Locate the cell with the specified text and output its (X, Y) center coordinate. 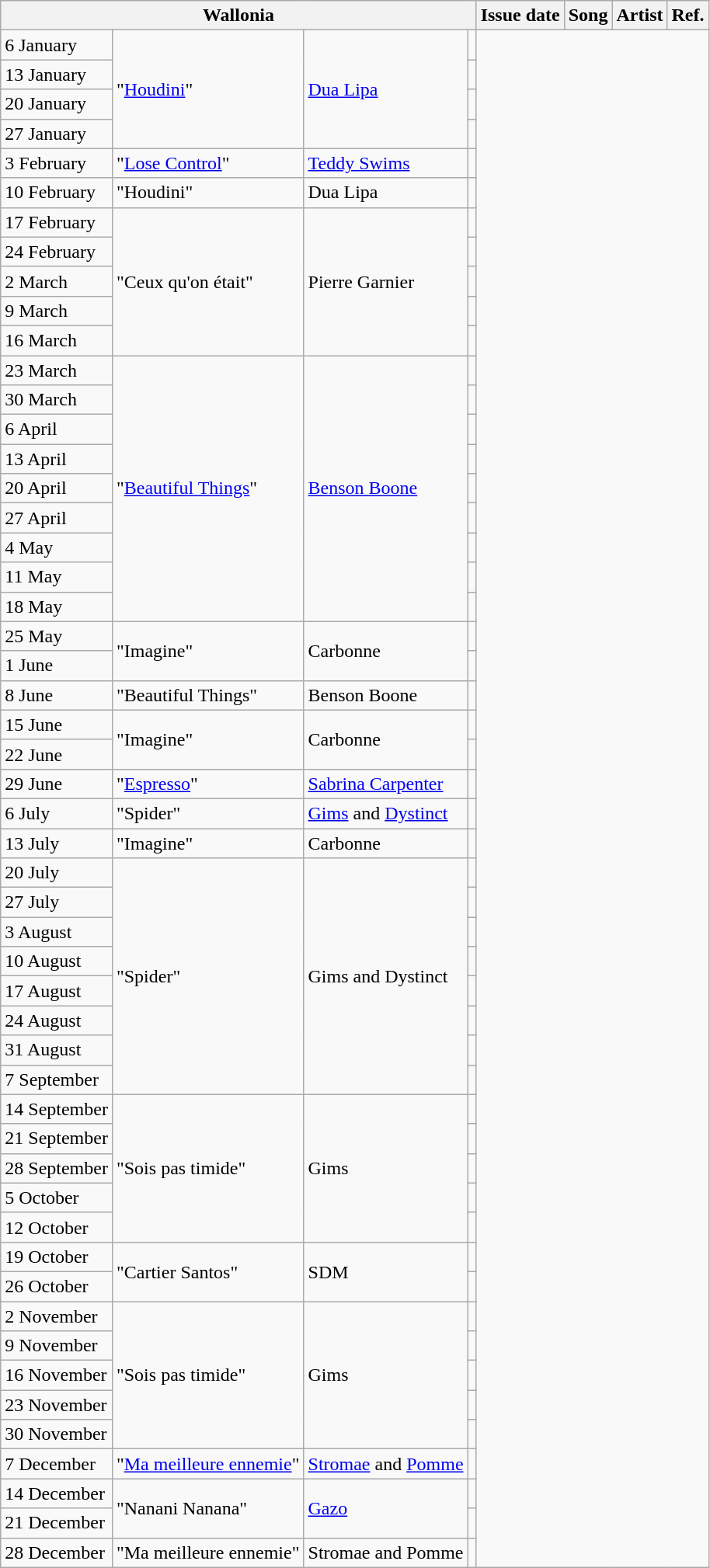
25 May (57, 636)
15 June (57, 725)
SDM (385, 1271)
6 July (57, 813)
13 July (57, 843)
9 March (57, 311)
3 August (57, 932)
1 June (57, 666)
16 March (57, 340)
2 November (57, 1316)
19 October (57, 1257)
28 December (57, 1552)
17 February (57, 222)
13 April (57, 459)
2 March (57, 281)
"Espresso" (208, 784)
20 April (57, 488)
27 July (57, 902)
Song (588, 16)
21 December (57, 1523)
31 August (57, 1050)
5 October (57, 1198)
23 March (57, 370)
7 December (57, 1464)
17 August (57, 991)
6 April (57, 429)
Sabrina Carpenter (385, 784)
"Nanani Nanana" (208, 1508)
Pierre Garnier (385, 281)
21 September (57, 1139)
13 January (57, 75)
"Ceux qu'on était" (208, 281)
27 April (57, 518)
16 November (57, 1375)
"Lose Control" (208, 163)
Ref. (688, 16)
24 August (57, 1020)
Wallonia (238, 16)
22 June (57, 754)
Artist (640, 16)
3 February (57, 163)
Teddy Swims (385, 163)
20 January (57, 104)
14 December (57, 1493)
29 June (57, 784)
11 May (57, 577)
9 November (57, 1346)
12 October (57, 1227)
24 February (57, 252)
23 November (57, 1405)
14 September (57, 1109)
26 October (57, 1286)
Issue date (520, 16)
30 March (57, 400)
27 January (57, 134)
28 September (57, 1168)
10 August (57, 961)
30 November (57, 1434)
Gazo (385, 1508)
10 February (57, 193)
"Cartier Santos" (208, 1271)
8 June (57, 695)
6 January (57, 45)
18 May (57, 607)
4 May (57, 548)
7 September (57, 1080)
20 July (57, 873)
